For the text-containing cell, return its midpoint in (x, y) coordinate format. 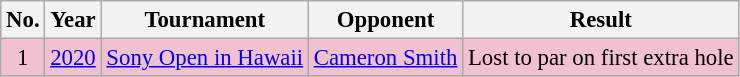
Result (601, 20)
Sony Open in Hawaii (204, 58)
2020 (73, 58)
Cameron Smith (385, 58)
No. (23, 20)
Lost to par on first extra hole (601, 58)
Opponent (385, 20)
Year (73, 20)
1 (23, 58)
Tournament (204, 20)
